Locate the cell with the specified text and output its (x, y) center coordinate. 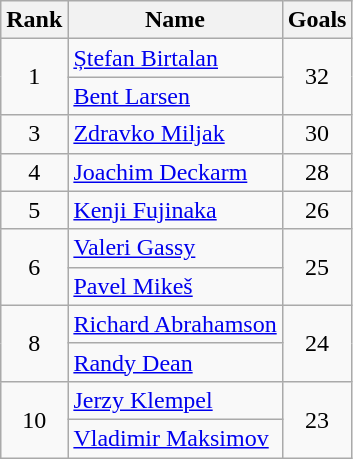
Kenji Fujinaka (175, 210)
24 (317, 343)
Zdravko Miljak (175, 134)
Valeri Gassy (175, 248)
1 (34, 77)
Bent Larsen (175, 96)
30 (317, 134)
26 (317, 210)
23 (317, 419)
Joachim Deckarm (175, 172)
Jerzy Klempel (175, 400)
Rank (34, 20)
10 (34, 419)
25 (317, 267)
Name (175, 20)
6 (34, 267)
Pavel Mikeš (175, 286)
Richard Abrahamson (175, 324)
28 (317, 172)
5 (34, 210)
Ștefan Birtalan (175, 58)
32 (317, 77)
8 (34, 343)
Goals (317, 20)
Vladimir Maksimov (175, 438)
4 (34, 172)
Randy Dean (175, 362)
3 (34, 134)
